Extract the [x, y] coordinate from the center of the cell holding the provided text.  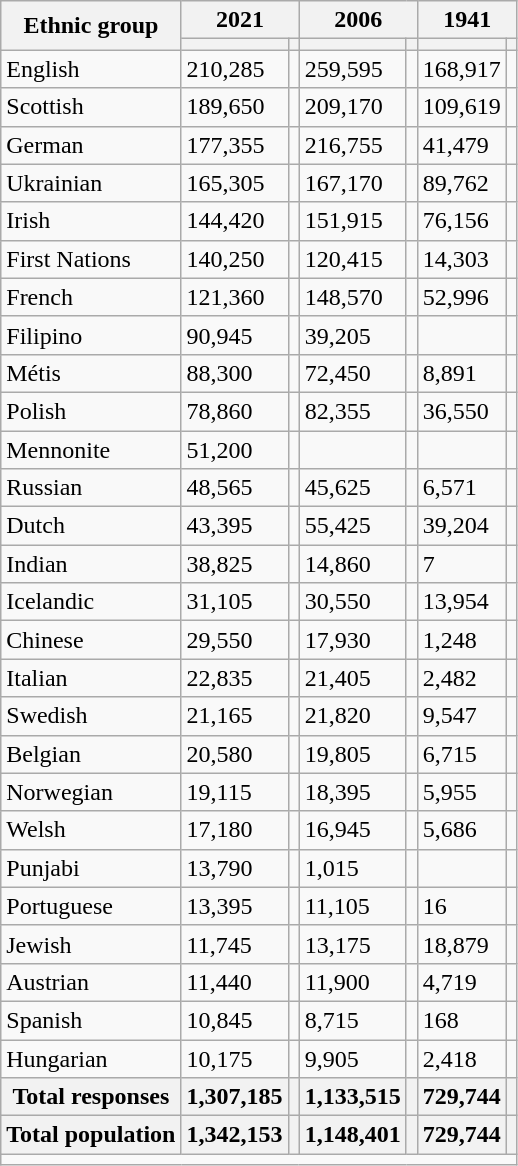
29,550 [234, 640]
168,917 [462, 69]
38,825 [234, 564]
31,105 [234, 602]
Austrian [91, 982]
22,835 [234, 678]
Mennonite [91, 449]
18,879 [462, 944]
Chinese [91, 640]
Hungarian [91, 1059]
8,891 [462, 373]
Total population [91, 1135]
41,479 [462, 145]
Russian [91, 488]
18,395 [352, 792]
36,550 [462, 411]
Ethnic group [91, 26]
Italian [91, 678]
Icelandic [91, 602]
168 [462, 1020]
2021 [240, 20]
2006 [358, 20]
209,170 [352, 107]
2,418 [462, 1059]
19,115 [234, 792]
Métis [91, 373]
German [91, 145]
Portuguese [91, 906]
Spanish [91, 1020]
16,945 [352, 830]
90,945 [234, 335]
43,395 [234, 526]
Irish [91, 221]
French [91, 297]
88,300 [234, 373]
51,200 [234, 449]
19,805 [352, 754]
16 [462, 906]
9,547 [462, 716]
Dutch [91, 526]
39,204 [462, 526]
1,342,153 [234, 1135]
151,915 [352, 221]
Norwegian [91, 792]
121,360 [234, 297]
Total responses [91, 1097]
45,625 [352, 488]
English [91, 69]
Indian [91, 564]
52,996 [462, 297]
177,355 [234, 145]
11,745 [234, 944]
10,845 [234, 1020]
1,015 [352, 868]
144,420 [234, 221]
Swedish [91, 716]
82,355 [352, 411]
4,719 [462, 982]
39,205 [352, 335]
5,686 [462, 830]
Ukrainian [91, 183]
7 [462, 564]
13,790 [234, 868]
76,156 [462, 221]
Filipino [91, 335]
Polish [91, 411]
9,905 [352, 1059]
48,565 [234, 488]
First Nations [91, 259]
1941 [467, 20]
109,619 [462, 107]
1,307,185 [234, 1097]
11,105 [352, 906]
89,762 [462, 183]
17,930 [352, 640]
167,170 [352, 183]
148,570 [352, 297]
14,860 [352, 564]
Belgian [91, 754]
6,715 [462, 754]
21,405 [352, 678]
210,285 [234, 69]
216,755 [352, 145]
14,303 [462, 259]
21,820 [352, 716]
120,415 [352, 259]
Punjabi [91, 868]
2,482 [462, 678]
165,305 [234, 183]
30,550 [352, 602]
259,595 [352, 69]
10,175 [234, 1059]
20,580 [234, 754]
6,571 [462, 488]
21,165 [234, 716]
1,148,401 [352, 1135]
55,425 [352, 526]
1,248 [462, 640]
Welsh [91, 830]
13,395 [234, 906]
11,440 [234, 982]
140,250 [234, 259]
17,180 [234, 830]
13,175 [352, 944]
8,715 [352, 1020]
11,900 [352, 982]
72,450 [352, 373]
1,133,515 [352, 1097]
13,954 [462, 602]
Scottish [91, 107]
78,860 [234, 411]
5,955 [462, 792]
189,650 [234, 107]
Jewish [91, 944]
